Pinpoint the cell where the given text exists, returning its [x, y] midpoint coordinate. 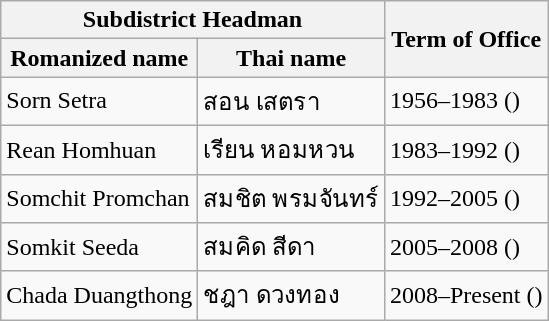
Thai name [292, 58]
Subdistrict Headman [193, 20]
สมคิด สีดา [292, 248]
Romanized name [100, 58]
Somkit Seeda [100, 248]
2005–2008 () [466, 248]
ชฎา ดวงทอง [292, 296]
เรียน หอมหวน [292, 150]
สอน เสตรา [292, 102]
Term of Office [466, 39]
Rean Homhuan [100, 150]
1956–1983 () [466, 102]
สมชิต พรมจันทร์ [292, 198]
Chada Duangthong [100, 296]
Sorn Setra [100, 102]
1983–1992 () [466, 150]
2008–Present () [466, 296]
1992–2005 () [466, 198]
Somchit Promchan [100, 198]
